Detect which cell encompasses the target text, then output its (x, y) center coordinate. 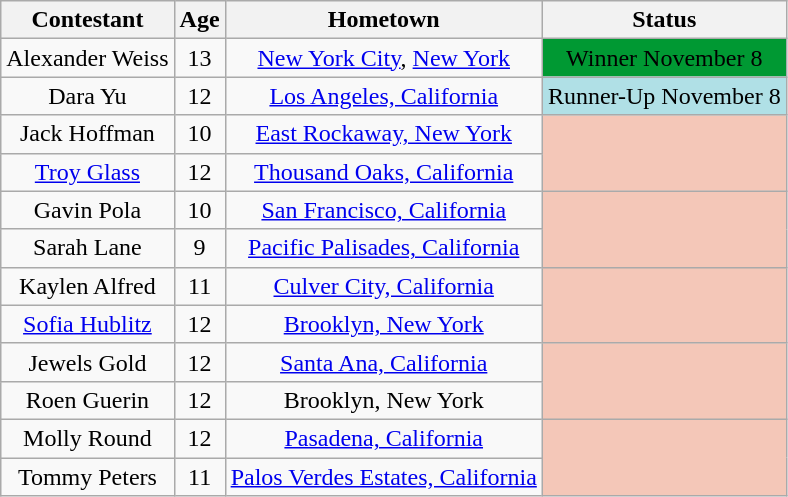
Alexander Weiss (88, 58)
New York City, New York (384, 58)
Pacific Palisades, California (384, 248)
Los Angeles, California (384, 96)
Status (664, 20)
Jewels Gold (88, 362)
Tommy Peters (88, 477)
Troy Glass (88, 172)
East Rockaway, New York (384, 134)
Hometown (384, 20)
13 (200, 58)
Santa Ana, California (384, 362)
Kaylen Alfred (88, 286)
Age (200, 20)
Gavin Pola (88, 210)
Palos Verdes Estates, California (384, 477)
Roen Guerin (88, 400)
San Francisco, California (384, 210)
Sarah Lane (88, 248)
Winner November 8 (664, 58)
Jack Hoffman (88, 134)
Pasadena, California (384, 438)
Thousand Oaks, California (384, 172)
Runner-Up November 8 (664, 96)
Dara Yu (88, 96)
9 (200, 248)
Contestant (88, 20)
Culver City, California (384, 286)
Molly Round (88, 438)
Sofia Hublitz (88, 324)
